Search for the cell housing the specified text and yield its [X, Y] center coordinate. 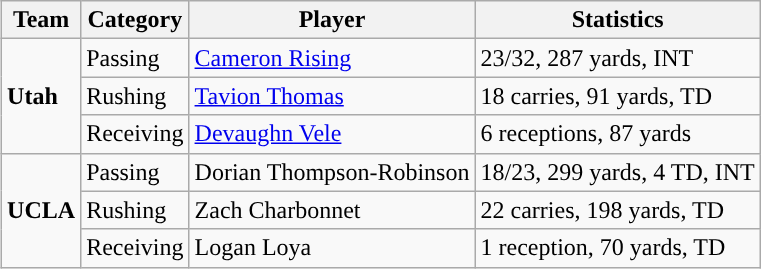
Statistics [618, 20]
23/32, 287 yards, INT [618, 58]
Category [135, 20]
18 carries, 91 yards, TD [618, 96]
Team [42, 20]
Player [332, 20]
Devaughn Vele [332, 134]
22 carries, 198 yards, TD [618, 210]
UCLA [42, 210]
Zach Charbonnet [332, 210]
18/23, 299 yards, 4 TD, INT [618, 172]
6 receptions, 87 yards [618, 134]
Logan Loya [332, 248]
Utah [42, 96]
Tavion Thomas [332, 96]
Cameron Rising [332, 58]
1 reception, 70 yards, TD [618, 248]
Dorian Thompson-Robinson [332, 172]
